Scan for the cell matching the given text and deliver its (x, y) coordinate at center. 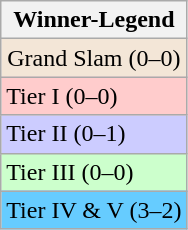
Tier II (0–1) (94, 134)
Grand Slam (0–0) (94, 58)
Tier IV & V (3–2) (94, 210)
Tier III (0–0) (94, 172)
Winner-Legend (94, 20)
Tier I (0–0) (94, 96)
